Output the [x, y] coordinate of the center of the cell containing the given text.  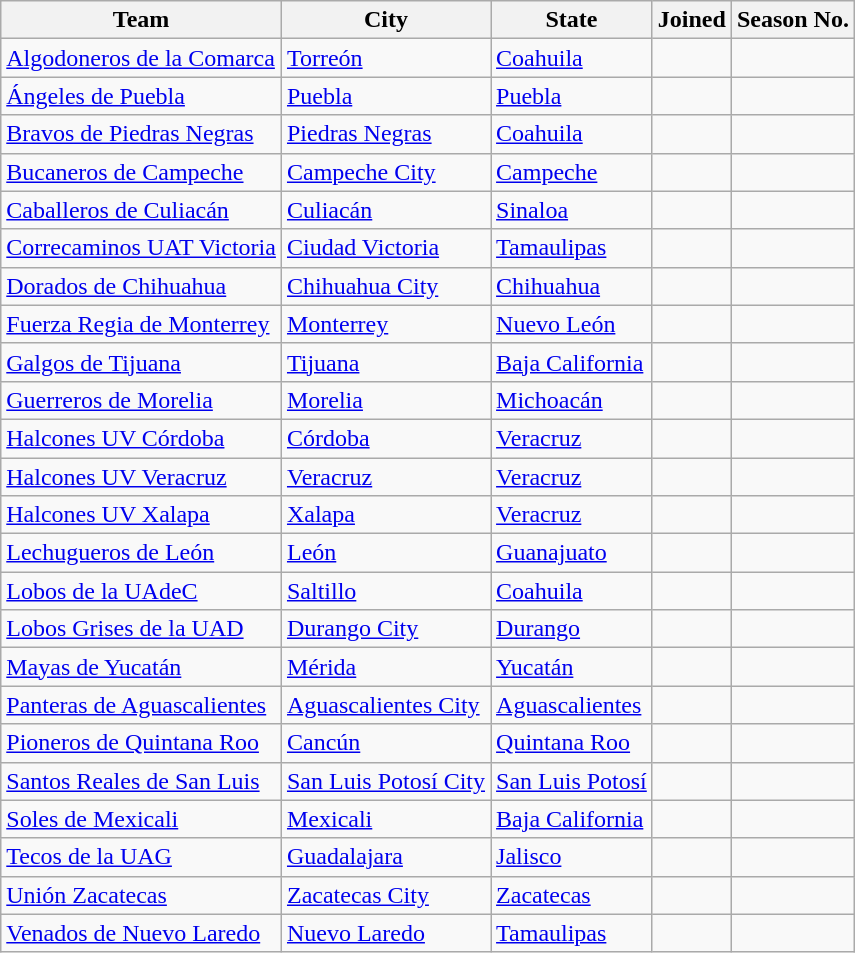
León [386, 553]
Bucaneros de Campeche [142, 172]
State [572, 20]
Lechugueros de León [142, 553]
Lobos Grises de la UAD [142, 629]
Santos Reales de San Luis [142, 781]
Mexicali [386, 819]
Correcaminos UAT Victoria [142, 248]
Caballeros de Culiacán [142, 210]
Culiacán [386, 210]
Soles de Mexicali [142, 819]
Season No. [792, 20]
Sinaloa [572, 210]
Nuevo León [572, 324]
Cancún [386, 743]
Tijuana [386, 362]
Team [142, 20]
Campeche [572, 172]
Lobos de la UAdeC [142, 591]
Aguascalientes [572, 705]
Durango [572, 629]
Venados de Nuevo Laredo [142, 933]
Unión Zacatecas [142, 895]
Michoacán [572, 400]
Bravos de Piedras Negras [142, 134]
Chihuahua [572, 286]
Joined [692, 20]
Zacatecas [572, 895]
Panteras de Aguascalientes [142, 705]
Aguascalientes City [386, 705]
Pioneros de Quintana Roo [142, 743]
Monterrey [386, 324]
Halcones UV Córdoba [142, 438]
Mérida [386, 667]
Nuevo Laredo [386, 933]
Tecos de la UAG [142, 857]
San Luis Potosí [572, 781]
Jalisco [572, 857]
Algodoneros de la Comarca [142, 58]
Morelia [386, 400]
Guadalajara [386, 857]
Halcones UV Veracruz [142, 477]
City [386, 20]
Ciudad Victoria [386, 248]
Galgos de Tijuana [142, 362]
Guerreros de Morelia [142, 400]
Saltillo [386, 591]
Zacatecas City [386, 895]
Mayas de Yucatán [142, 667]
Quintana Roo [572, 743]
San Luis Potosí City [386, 781]
Córdoba [386, 438]
Chihuahua City [386, 286]
Piedras Negras [386, 134]
Durango City [386, 629]
Xalapa [386, 515]
Halcones UV Xalapa [142, 515]
Guanajuato [572, 553]
Torreón [386, 58]
Campeche City [386, 172]
Dorados de Chihuahua [142, 286]
Yucatán [572, 667]
Ángeles de Puebla [142, 96]
Fuerza Regia de Monterrey [142, 324]
